Locate the cell with the specified text and output its [X, Y] center coordinate. 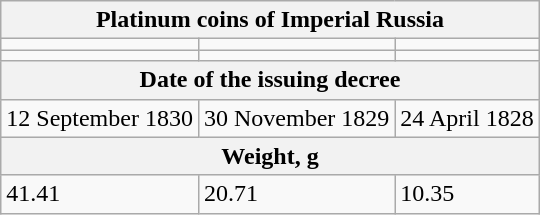
12 September 1830 [100, 118]
41.41 [100, 194]
Weight, g [270, 156]
Date of the issuing decree [270, 80]
Platinum coins of Imperial Russia [270, 20]
24 April 1828 [467, 118]
20.71 [296, 194]
30 November 1829 [296, 118]
10.35 [467, 194]
